Pinpoint the cell where the given text exists, returning its (X, Y) midpoint coordinate. 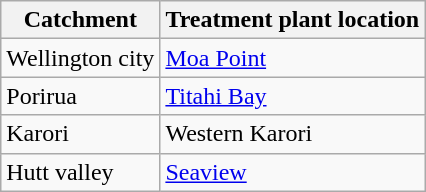
Porirua (80, 96)
Wellington city (80, 58)
Treatment plant location (292, 20)
Moa Point (292, 58)
Karori (80, 134)
Seaview (292, 172)
Western Karori (292, 134)
Titahi Bay (292, 96)
Catchment (80, 20)
Hutt valley (80, 172)
